Identify which cell holds the provided text, then report its (X, Y) central coordinate. 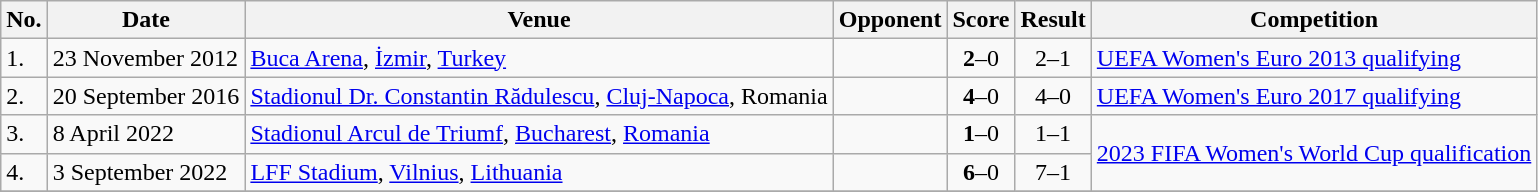
LFF Stadium, Vilnius, Lithuania (539, 172)
Competition (1314, 20)
1. (24, 58)
Buca Arena, İzmir, Turkey (539, 58)
8 April 2022 (146, 134)
UEFA Women's Euro 2013 qualifying (1314, 58)
6–0 (981, 172)
Score (981, 20)
23 November 2012 (146, 58)
1–0 (981, 134)
7–1 (1053, 172)
Result (1053, 20)
1–1 (1053, 134)
2023 FIFA Women's World Cup qualification (1314, 153)
Date (146, 20)
Stadionul Dr. Constantin Rădulescu, Cluj-Napoca, Romania (539, 96)
Venue (539, 20)
2–0 (981, 58)
3 September 2022 (146, 172)
2–1 (1053, 58)
No. (24, 20)
4. (24, 172)
Stadionul Arcul de Triumf, Bucharest, Romania (539, 134)
2. (24, 96)
Opponent (890, 20)
3. (24, 134)
UEFA Women's Euro 2017 qualifying (1314, 96)
20 September 2016 (146, 96)
